Identify which cell holds the provided text, then report its (x, y) central coordinate. 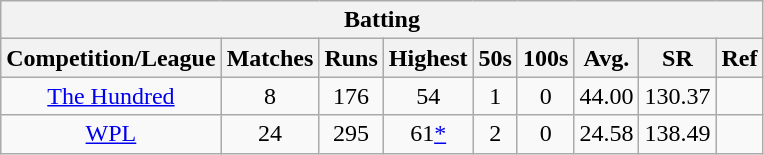
24.58 (606, 134)
295 (351, 134)
50s (495, 58)
44.00 (606, 96)
100s (545, 58)
8 (270, 96)
The Hundred (111, 96)
Matches (270, 58)
61* (428, 134)
54 (428, 96)
Batting (382, 20)
2 (495, 134)
WPL (111, 134)
1 (495, 96)
176 (351, 96)
Competition/League (111, 58)
138.49 (678, 134)
Avg. (606, 58)
24 (270, 134)
Runs (351, 58)
Highest (428, 58)
Ref (740, 58)
SR (678, 58)
130.37 (678, 96)
